Identify which cell holds the provided text, then report its [X, Y] central coordinate. 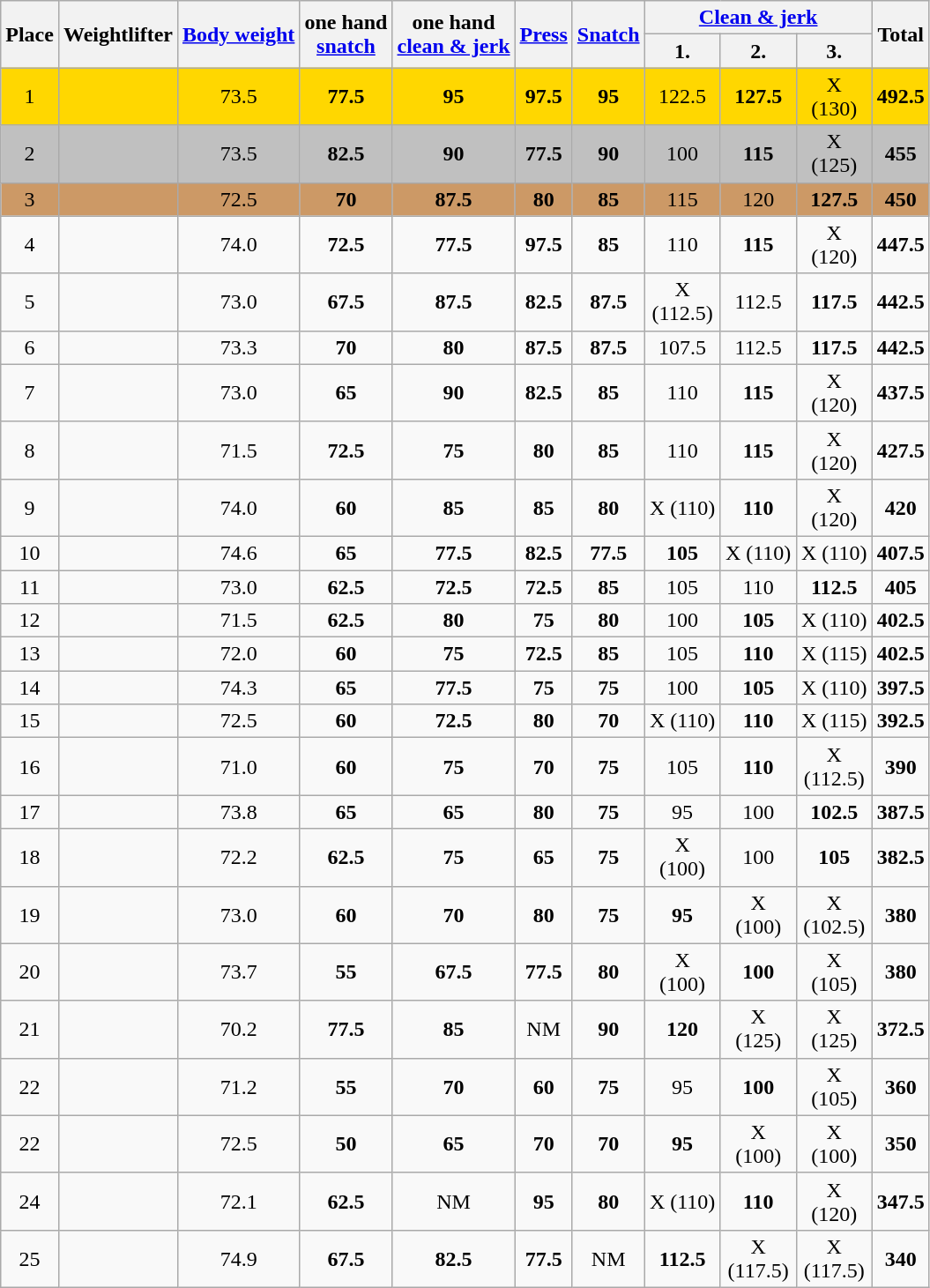
392.5 [901, 721]
407.5 [901, 553]
107.5 [682, 347]
71.2 [238, 1086]
437.5 [901, 393]
73.3 [238, 347]
4 [30, 245]
372.5 [901, 1030]
2 [30, 153]
18 [30, 857]
420 [901, 508]
2. [758, 51]
Snatch [608, 34]
20 [30, 972]
16 [30, 767]
13 [30, 654]
390 [901, 767]
447.5 [901, 245]
73.8 [238, 812]
450 [901, 199]
1. [682, 51]
Clean & jerk [758, 18]
70.2 [238, 1030]
405 [901, 586]
427.5 [901, 450]
1 [30, 97]
347.5 [901, 1201]
50 [346, 1144]
one handsnatch [346, 34]
X (130) [834, 97]
Weightlifter [118, 34]
74.3 [238, 688]
455 [901, 153]
74.9 [238, 1259]
492.5 [901, 97]
12 [30, 621]
one handclean & jerk [453, 34]
7 [30, 393]
72.2 [238, 857]
340 [901, 1259]
15 [30, 721]
387.5 [901, 812]
19 [30, 915]
14 [30, 688]
Place [30, 34]
74.6 [238, 553]
397.5 [901, 688]
3 [30, 199]
3. [834, 51]
5 [30, 302]
9 [30, 508]
21 [30, 1030]
72.0 [238, 654]
8 [30, 450]
72.1 [238, 1201]
71.0 [238, 767]
Body weight [238, 34]
Total [901, 34]
350 [901, 1144]
73.7 [238, 972]
6 [30, 347]
360 [901, 1086]
11 [30, 586]
17 [30, 812]
10 [30, 553]
25 [30, 1259]
382.5 [901, 857]
X (102.5) [834, 915]
102.5 [834, 812]
Press [543, 34]
122.5 [682, 97]
24 [30, 1201]
